Detect which cell encompasses the target text, then output its [X, Y] center coordinate. 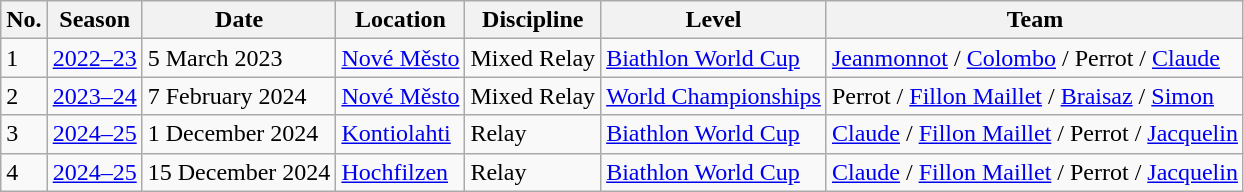
Team [1034, 20]
World Championships [714, 96]
15 December 2024 [239, 172]
Kontiolahti [400, 134]
7 February 2024 [239, 96]
4 [24, 172]
Date [239, 20]
Jeanmonnot / Colombo / Perrot / Claude [1034, 58]
2 [24, 96]
5 March 2023 [239, 58]
2022–23 [94, 58]
Location [400, 20]
3 [24, 134]
Discipline [533, 20]
Hochfilzen [400, 172]
2023–24 [94, 96]
Level [714, 20]
Perrot / Fillon Maillet / Braisaz / Simon [1034, 96]
1 December 2024 [239, 134]
1 [24, 58]
No. [24, 20]
Season [94, 20]
